Find where the given text appears and provide that cell's center as [x, y] coordinate. 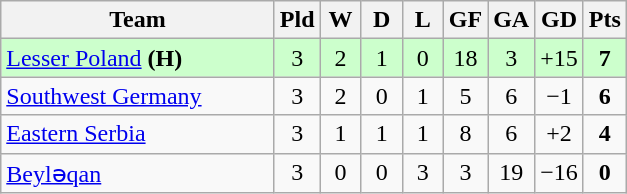
+2 [560, 134]
8 [465, 134]
4 [604, 134]
19 [512, 173]
GA [512, 20]
−16 [560, 173]
18 [465, 58]
Beyləqan [138, 173]
−1 [560, 96]
Pts [604, 20]
Southwest Germany [138, 96]
L [422, 20]
Lesser Poland (H) [138, 58]
GF [465, 20]
7 [604, 58]
GD [560, 20]
+15 [560, 58]
W [340, 20]
Pld [297, 20]
D [382, 20]
5 [465, 96]
Team [138, 20]
Eastern Serbia [138, 134]
